Scan for the cell matching the given text and deliver its [x, y] coordinate at center. 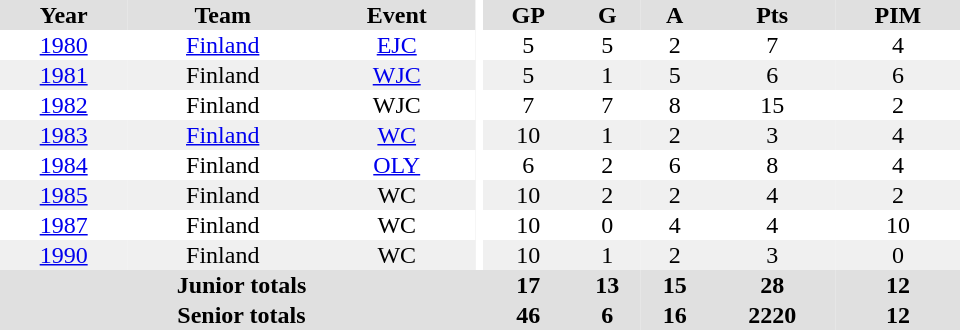
1981 [64, 75]
1990 [64, 255]
Year [64, 15]
OLY [396, 165]
1982 [64, 105]
PIM [898, 15]
Event [396, 15]
Senior totals [242, 315]
28 [772, 285]
1983 [64, 135]
G [608, 15]
17 [528, 285]
46 [528, 315]
EJC [396, 45]
GP [528, 15]
A [674, 15]
16 [674, 315]
2220 [772, 315]
Pts [772, 15]
1985 [64, 195]
1980 [64, 45]
1987 [64, 225]
Team [222, 15]
13 [608, 285]
1984 [64, 165]
Junior totals [242, 285]
